Extract the (X, Y) coordinate from the center of the cell holding the provided text.  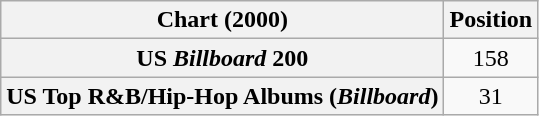
31 (491, 96)
158 (491, 58)
US Billboard 200 (222, 58)
Chart (2000) (222, 20)
Position (491, 20)
US Top R&B/Hip-Hop Albums (Billboard) (222, 96)
